Extract the [x, y] coordinate from the center of the cell holding the provided text.  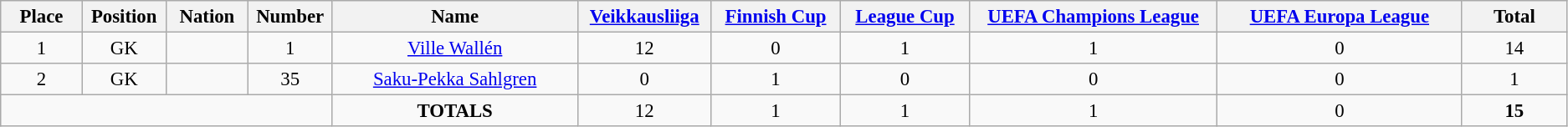
Saku-Pekka Sahlgren [455, 79]
UEFA Europa League [1339, 17]
35 [290, 79]
TOTALS [455, 111]
UEFA Champions League [1094, 17]
Place [42, 17]
Ville Wallén [455, 48]
Number [290, 17]
Veikkausliiga [644, 17]
Nation [208, 17]
League Cup [904, 17]
Name [455, 17]
Position [124, 17]
2 [42, 79]
14 [1514, 48]
Total [1514, 17]
15 [1514, 111]
Finnish Cup [776, 17]
